Scan for the cell matching the given text and deliver its (x, y) coordinate at center. 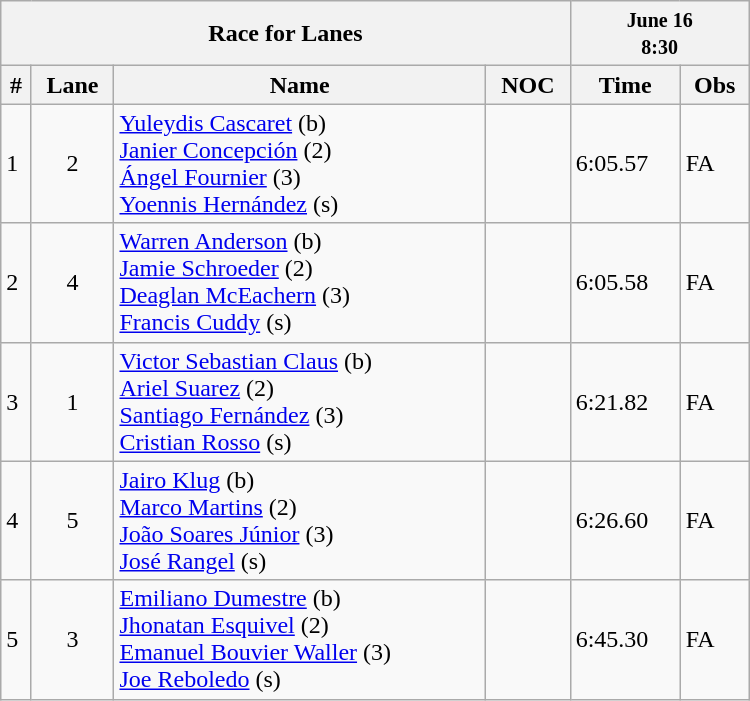
Warren Anderson (b)Jamie Schroeder (2)Deaglan McEachern (3)Francis Cuddy (s) (300, 282)
Time (625, 85)
NOC (528, 85)
6:45.30 (625, 640)
Jairo Klug (b)Marco Martins (2)João Soares Júnior (3)José Rangel (s) (300, 520)
Obs (714, 85)
Lane (72, 85)
6:05.58 (625, 282)
Race for Lanes (286, 34)
Victor Sebastian Claus (b)Ariel Suarez (2)Santiago Fernández (3)Cristian Rosso (s) (300, 402)
# (16, 85)
6:21.82 (625, 402)
June 168:30 (660, 34)
Name (300, 85)
Emiliano Dumestre (b)Jhonatan Esquivel (2)Emanuel Bouvier Waller (3)Joe Reboledo (s) (300, 640)
Yuleydis Cascaret (b)Janier Concepción (2)Ángel Fournier (3)Yoennis Hernández (s) (300, 164)
6:26.60 (625, 520)
6:05.57 (625, 164)
